Provide the [X, Y] coordinate of the cell's center where the given text is located.  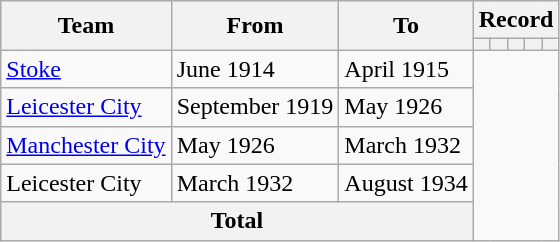
April 1915 [406, 69]
Manchester City [86, 145]
Team [86, 26]
Record [516, 20]
Total [237, 221]
Stoke [86, 69]
September 1919 [255, 107]
August 1934 [406, 183]
June 1914 [255, 69]
From [255, 26]
To [406, 26]
